Return the (X, Y) coordinate for the center point of the cell that contains the specified text.  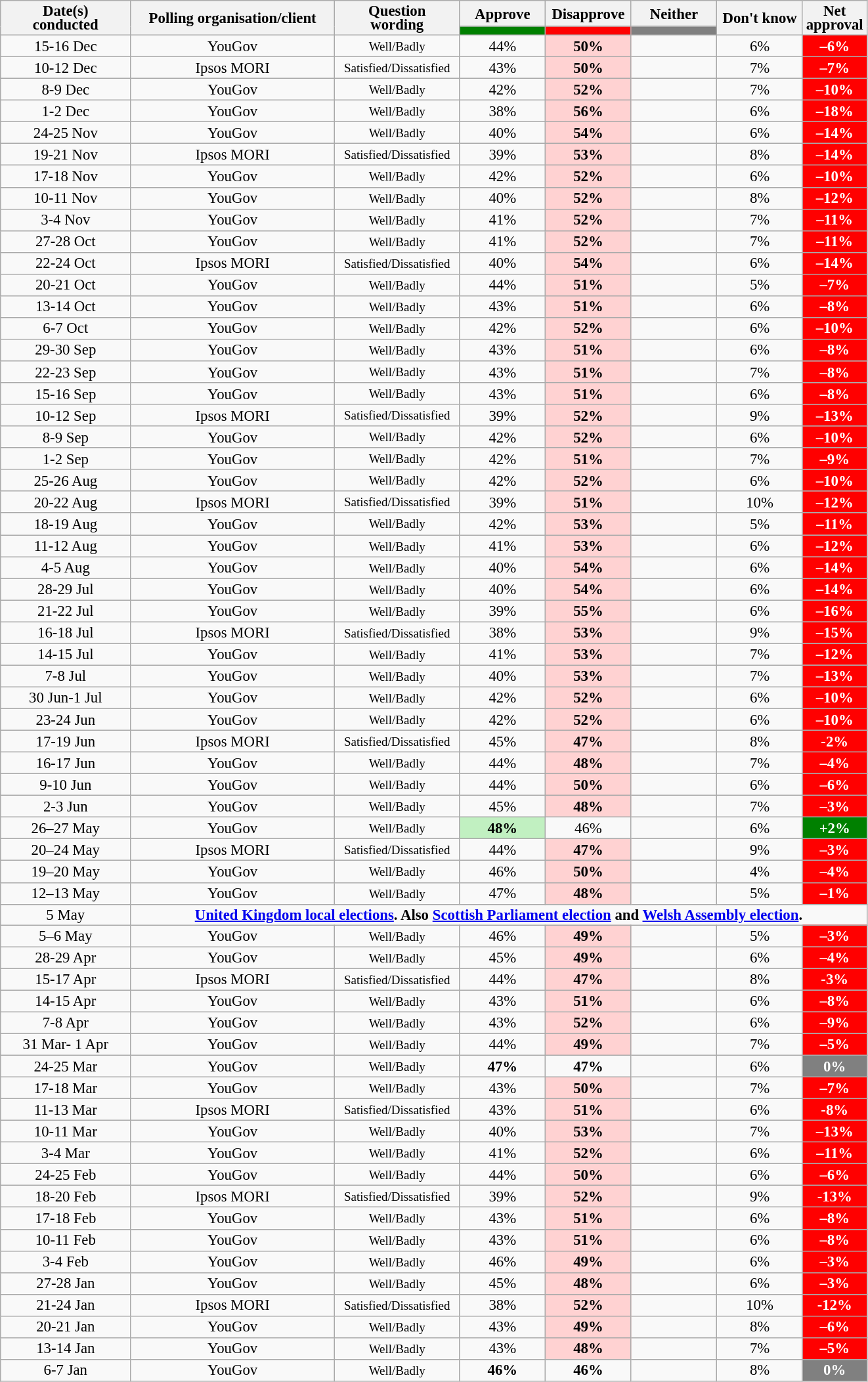
4% (760, 872)
24-25 Feb (66, 1175)
2-3 Jun (66, 806)
10-11 Nov (66, 198)
17-18 Feb (66, 1219)
10-12 Dec (66, 68)
13-14 Jan (66, 1349)
6-7 Oct (66, 328)
1-2 Dec (66, 112)
12–13 May (66, 893)
23-24 Jun (66, 720)
United Kingdom local elections. Also Scottish Parliament election and Welsh Assembly election. (499, 915)
28-29 Apr (66, 957)
31 Mar- 1 Apr (66, 1044)
1-2 Sep (66, 458)
22-24 Oct (66, 263)
Net approval (835, 18)
17-18 Nov (66, 176)
-12% (835, 1305)
29-30 Sep (66, 351)
15-17 Apr (66, 980)
Approve (503, 13)
20-22 Aug (66, 502)
5 May (66, 915)
17-18 Mar (66, 1089)
15-16 Sep (66, 394)
18-20 Feb (66, 1196)
8-9 Sep (66, 437)
16-18 Jul (66, 633)
–15% (835, 633)
25-26 Aug (66, 481)
10-11 Feb (66, 1240)
9-10 Jun (66, 785)
20-21 Oct (66, 285)
14-15 Apr (66, 1001)
3-4 Feb (66, 1262)
11-13 Mar (66, 1110)
15-16 Dec (66, 46)
Neither (674, 13)
28-29 Jul (66, 590)
30 Jun-1 Jul (66, 697)
3-4 Mar (66, 1153)
10-11 Mar (66, 1132)
Date(s)conducted (66, 18)
27-28 Oct (66, 242)
18-19 Aug (66, 524)
–1% (835, 893)
6-7 Jan (66, 1371)
Disapprove (588, 13)
14-15 Jul (66, 654)
11-12 Aug (66, 546)
3-4 Nov (66, 219)
13-14 Oct (66, 307)
7-8 Apr (66, 1023)
19-21 Nov (66, 155)
20-21 Jan (66, 1328)
-2% (835, 742)
26–27 May (66, 829)
19–20 May (66, 872)
–18% (835, 112)
16-17 Jun (66, 763)
–16% (835, 611)
Questionwording (397, 18)
55% (588, 611)
27-28 Jan (66, 1283)
17-19 Jun (66, 742)
5–6 May (66, 936)
20–24 May (66, 850)
21-22 Jul (66, 611)
22-23 Sep (66, 372)
8-9 Dec (66, 89)
24-25 Mar (66, 1066)
Don't know (760, 18)
56% (588, 112)
21-24 Jan (66, 1305)
10-12 Sep (66, 415)
Polling organisation/client (232, 18)
-13% (835, 1196)
24-25 Nov (66, 133)
7-8 Jul (66, 676)
-8% (835, 1110)
+2% (835, 829)
4-5 Aug (66, 567)
-3% (835, 980)
